Detect which cell encompasses the target text, then output its [X, Y] center coordinate. 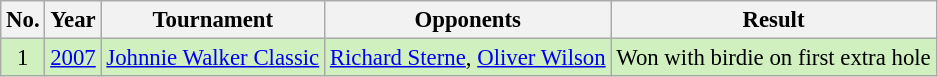
Year [73, 20]
Won with birdie on first extra hole [774, 58]
Result [774, 20]
2007 [73, 58]
No. [23, 20]
Opponents [468, 20]
1 [23, 58]
Tournament [212, 20]
Johnnie Walker Classic [212, 58]
Richard Sterne, Oliver Wilson [468, 58]
